Return [x, y] of the center of cell containing provided text 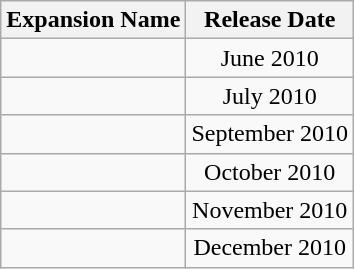
Release Date [270, 20]
June 2010 [270, 58]
July 2010 [270, 96]
December 2010 [270, 248]
October 2010 [270, 172]
Expansion Name [94, 20]
November 2010 [270, 210]
September 2010 [270, 134]
